For the text-containing cell, return its midpoint in (x, y) coordinate format. 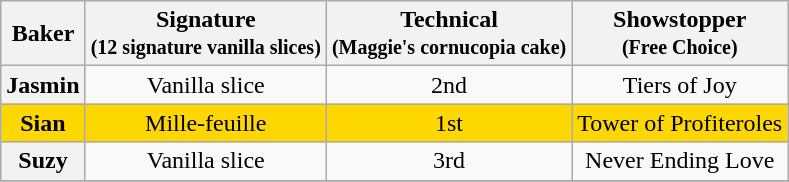
Showstopper(Free Choice) (680, 34)
1st (448, 123)
2nd (448, 85)
Tiers of Joy (680, 85)
Technical(Maggie's cornucopia cake) (448, 34)
Sian (43, 123)
Baker (43, 34)
Jasmin (43, 85)
Never Ending Love (680, 161)
Suzy (43, 161)
Signature(12 signature vanilla slices) (206, 34)
3rd (448, 161)
Mille-feuille (206, 123)
Tower of Profiteroles (680, 123)
